Detect which cell encompasses the target text, then output its (X, Y) center coordinate. 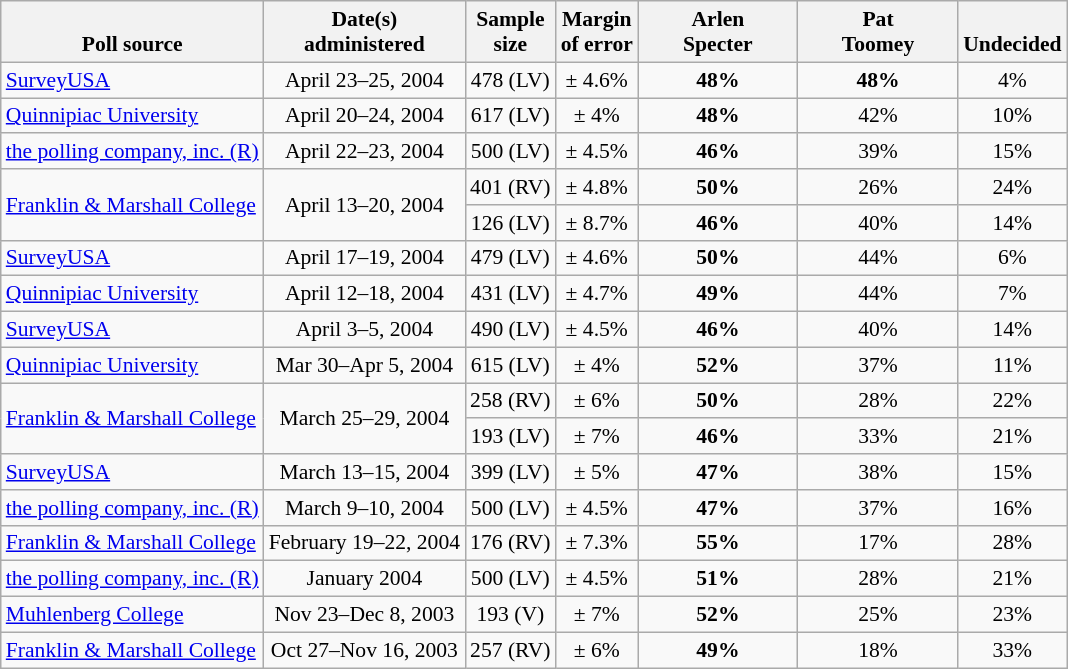
490 (LV) (510, 330)
April 20–24, 2004 (364, 116)
7% (1012, 294)
478 (LV) (510, 80)
16% (1012, 508)
11% (1012, 365)
51% (718, 579)
April 23–25, 2004 (364, 80)
17% (878, 543)
March 25–29, 2004 (364, 418)
April 22–23, 2004 (364, 152)
615 (LV) (510, 365)
Nov 23–Dec 8, 2003 (364, 615)
38% (878, 472)
4% (1012, 80)
Oct 27–Nov 16, 2003 (364, 650)
257 (RV) (510, 650)
± 8.7% (597, 223)
401 (RV) (510, 187)
431 (LV) (510, 294)
25% (878, 615)
176 (RV) (510, 543)
± 4.7% (597, 294)
April 13–20, 2004 (364, 204)
Samplesize (510, 32)
22% (1012, 401)
± 7.3% (597, 543)
55% (718, 543)
January 2004 (364, 579)
Undecided (1012, 32)
± 5% (597, 472)
Mar 30–Apr 5, 2004 (364, 365)
193 (LV) (510, 437)
Poll source (132, 32)
42% (878, 116)
39% (878, 152)
193 (V) (510, 615)
ArlenSpecter (718, 32)
24% (1012, 187)
February 19–22, 2004 (364, 543)
258 (RV) (510, 401)
April 17–19, 2004 (364, 258)
6% (1012, 258)
Date(s)administered (364, 32)
Marginof error (597, 32)
April 12–18, 2004 (364, 294)
26% (878, 187)
± 4.8% (597, 187)
April 3–5, 2004 (364, 330)
617 (LV) (510, 116)
Muhlenberg College (132, 615)
18% (878, 650)
399 (LV) (510, 472)
126 (LV) (510, 223)
PatToomey (878, 32)
10% (1012, 116)
March 13–15, 2004 (364, 472)
March 9–10, 2004 (364, 508)
23% (1012, 615)
479 (LV) (510, 258)
